Scan for the cell matching the given text and deliver its [x, y] coordinate at center. 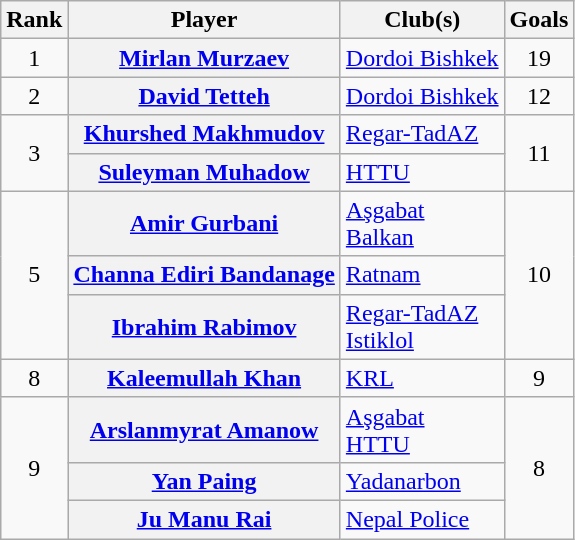
HTTU [422, 172]
Amir Gurbani [204, 224]
Yadanarbon [422, 481]
AşgabatBalkan [422, 224]
Yan Paing [204, 481]
5 [34, 275]
Suleyman Muhadow [204, 172]
Rank [34, 20]
AşgabatHTTU [422, 430]
Channa Ediri Bandanage [204, 275]
12 [539, 96]
Kaleemullah Khan [204, 378]
Regar-TadAZIstiklol [422, 326]
Khurshed Makhmudov [204, 134]
1 [34, 58]
2 [34, 96]
11 [539, 153]
Goals [539, 20]
Ju Manu Rai [204, 519]
19 [539, 58]
Club(s) [422, 20]
3 [34, 153]
Mirlan Murzaev [204, 58]
Regar-TadAZ [422, 134]
Arslanmyrat Amanow [204, 430]
Ibrahim Rabimov [204, 326]
KRL [422, 378]
Player [204, 20]
David Tetteh [204, 96]
Nepal Police [422, 519]
Ratnam [422, 275]
10 [539, 275]
